Determine the (x, y) coordinate at the center of the cell enclosing the given text.  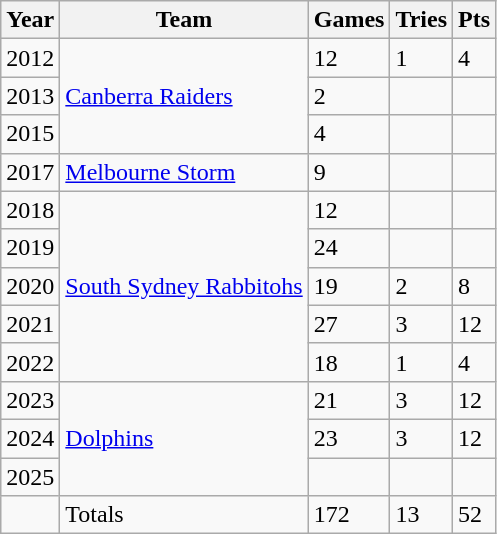
Canberra Raiders (184, 96)
Games (349, 20)
13 (422, 515)
Tries (422, 20)
9 (349, 172)
24 (349, 248)
Team (184, 20)
19 (349, 286)
21 (349, 400)
2019 (30, 248)
2012 (30, 58)
2020 (30, 286)
27 (349, 324)
172 (349, 515)
2021 (30, 324)
Pts (474, 20)
23 (349, 438)
South Sydney Rabbitohs (184, 286)
2013 (30, 96)
2022 (30, 362)
18 (349, 362)
8 (474, 286)
Totals (184, 515)
2024 (30, 438)
2017 (30, 172)
2025 (30, 477)
52 (474, 515)
Year (30, 20)
2023 (30, 400)
Melbourne Storm (184, 172)
Dolphins (184, 438)
2018 (30, 210)
2015 (30, 134)
